Provide the (X, Y) coordinate of the cell's center where the given text is located.  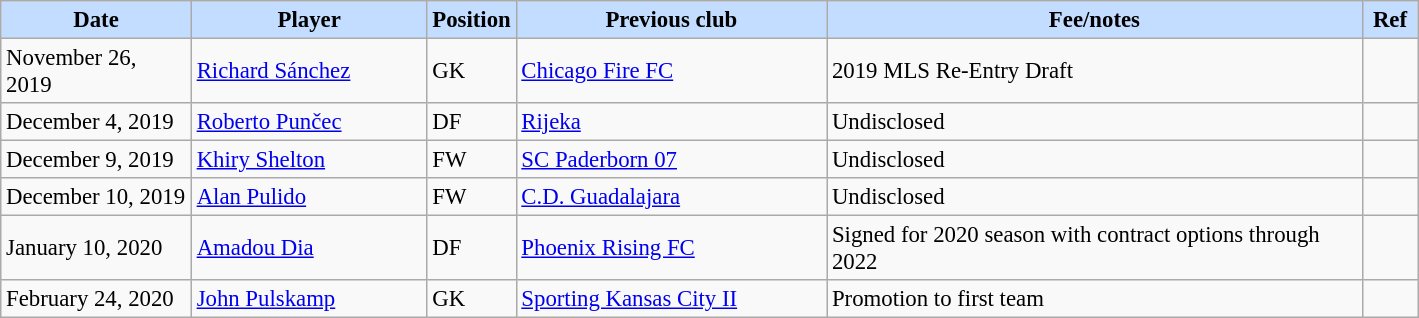
Rijeka (672, 122)
John Pulskamp (309, 299)
Richard Sánchez (309, 72)
Alan Pulido (309, 197)
November 26, 2019 (96, 72)
Promotion to first team (1095, 299)
Roberto Punčec (309, 122)
2019 MLS Re-Entry Draft (1095, 72)
Fee/notes (1095, 20)
Khiry Shelton (309, 160)
Previous club (672, 20)
Player (309, 20)
January 10, 2020 (96, 248)
Date (96, 20)
C.D. Guadalajara (672, 197)
Sporting Kansas City II (672, 299)
Ref (1390, 20)
February 24, 2020 (96, 299)
December 10, 2019 (96, 197)
SC Paderborn 07 (672, 160)
December 9, 2019 (96, 160)
Amadou Dia (309, 248)
Phoenix Rising FC (672, 248)
December 4, 2019 (96, 122)
Signed for 2020 season with contract options through 2022 (1095, 248)
Position (472, 20)
Chicago Fire FC (672, 72)
